Search for the cell housing the specified text and yield its [x, y] center coordinate. 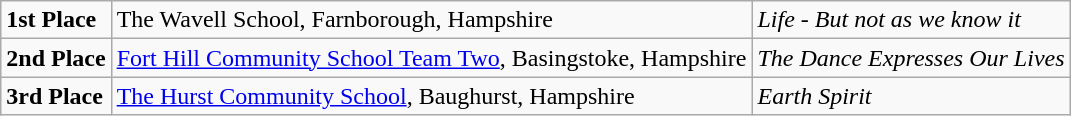
2nd Place [56, 58]
The Hurst Community School, Baughurst, Hampshire [432, 96]
The Dance Expresses Our Lives [911, 58]
1st Place [56, 20]
Fort Hill Community School Team Two, Basingstoke, Hampshire [432, 58]
Earth Spirit [911, 96]
The Wavell School, Farnborough, Hampshire [432, 20]
3rd Place [56, 96]
Life - But not as we know it [911, 20]
